Determine the (x, y) coordinate at the center of the cell enclosing the given text.  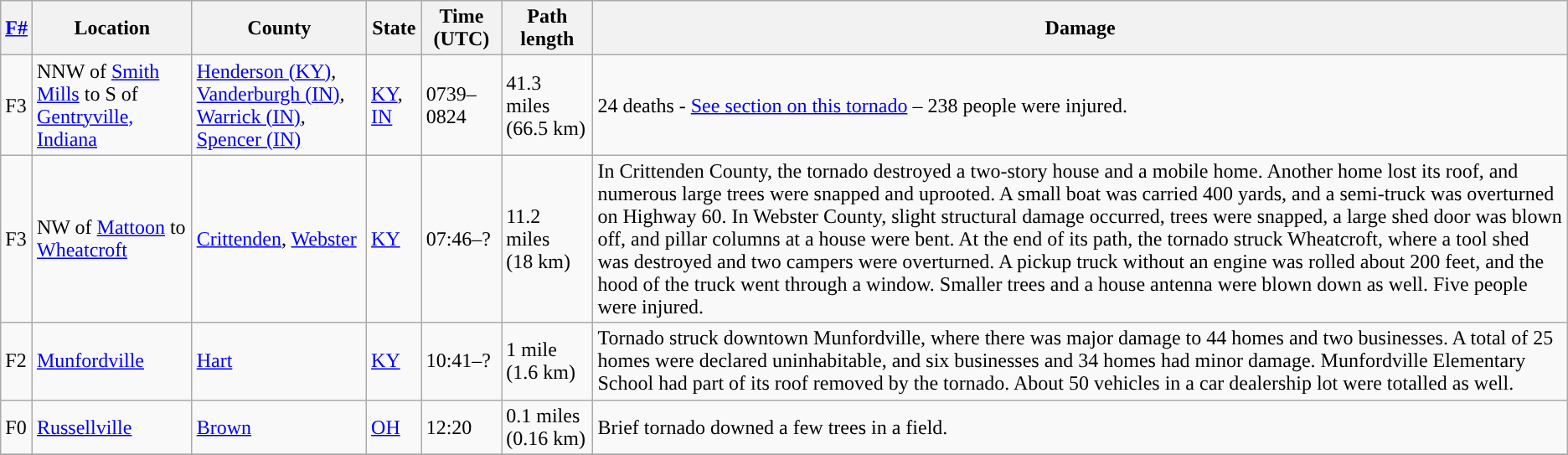
11.2 miles (18 km) (548, 239)
Path length (548, 28)
OH (395, 427)
NW of Mattoon to Wheatcroft (112, 239)
State (395, 28)
NNW of Smith Mills to S of Gentryville, Indiana (112, 106)
Crittenden, Webster (279, 239)
Brown (279, 427)
24 deaths - See section on this tornado – 238 people were injured. (1081, 106)
10:41–? (462, 361)
Henderson (KY), Vanderburgh (IN), Warrick (IN), Spencer (IN) (279, 106)
Damage (1081, 28)
0.1 miles (0.16 km) (548, 427)
Russellville (112, 427)
KY, IN (395, 106)
Location (112, 28)
Munfordville (112, 361)
41.3 miles (66.5 km) (548, 106)
County (279, 28)
F0 (17, 427)
0739–0824 (462, 106)
Brief tornado downed a few trees in a field. (1081, 427)
12:20 (462, 427)
Hart (279, 361)
F2 (17, 361)
F# (17, 28)
Time (UTC) (462, 28)
07:46–? (462, 239)
1 mile (1.6 km) (548, 361)
